Return the (x, y) coordinate for the center point of the cell that contains the specified text.  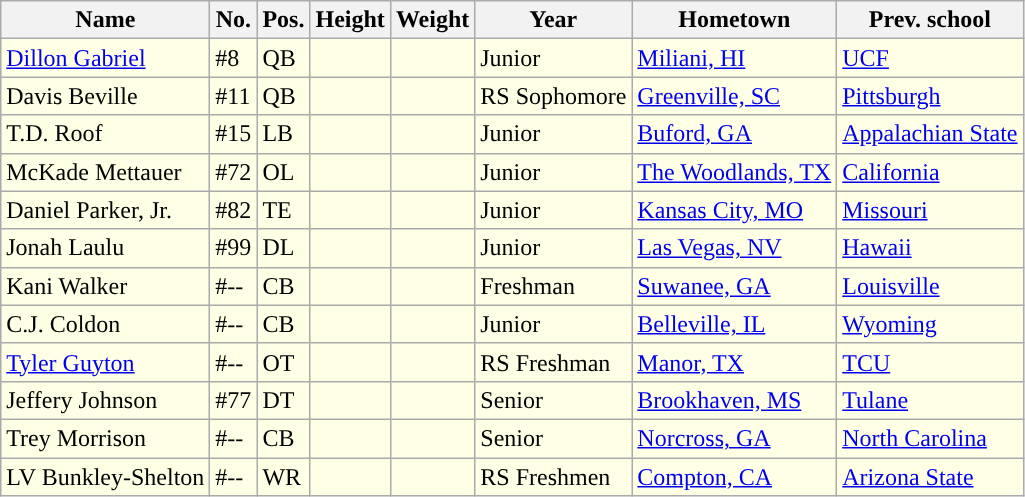
OL (284, 172)
#72 (234, 172)
Belleville, IL (734, 324)
McKade Mettauer (106, 172)
Daniel Parker, Jr. (106, 210)
Las Vegas, NV (734, 248)
Hawaii (930, 248)
#82 (234, 210)
No. (234, 20)
Dillon Gabriel (106, 58)
Arizona State (930, 477)
Height (350, 20)
RS Freshmen (554, 477)
Name (106, 20)
DL (284, 248)
Greenville, SC (734, 96)
#77 (234, 400)
TE (284, 210)
LB (284, 134)
Jonah Laulu (106, 248)
T.D. Roof (106, 134)
#15 (234, 134)
Appalachian State (930, 134)
Kansas City, MO (734, 210)
Weight (432, 20)
Buford, GA (734, 134)
Miliani, HI (734, 58)
Manor, TX (734, 362)
UCF (930, 58)
OT (284, 362)
California (930, 172)
Hometown (734, 20)
Prev. school (930, 20)
C.J. Coldon (106, 324)
Norcross, GA (734, 438)
LV Bunkley-Shelton (106, 477)
RS Freshman (554, 362)
TCU (930, 362)
Wyoming (930, 324)
Pos. (284, 20)
Compton, CA (734, 477)
#8 (234, 58)
The Woodlands, TX (734, 172)
Louisville (930, 286)
Tulane (930, 400)
North Carolina (930, 438)
Pittsburgh (930, 96)
Trey Morrison (106, 438)
Missouri (930, 210)
#99 (234, 248)
Brookhaven, MS (734, 400)
#11 (234, 96)
Tyler Guyton (106, 362)
DT (284, 400)
Jeffery Johnson (106, 400)
Suwanee, GA (734, 286)
Kani Walker (106, 286)
Year (554, 20)
Davis Beville (106, 96)
RS Sophomore (554, 96)
Freshman (554, 286)
WR (284, 477)
